Determine the [x, y] coordinate at the center of the cell enclosing the given text.  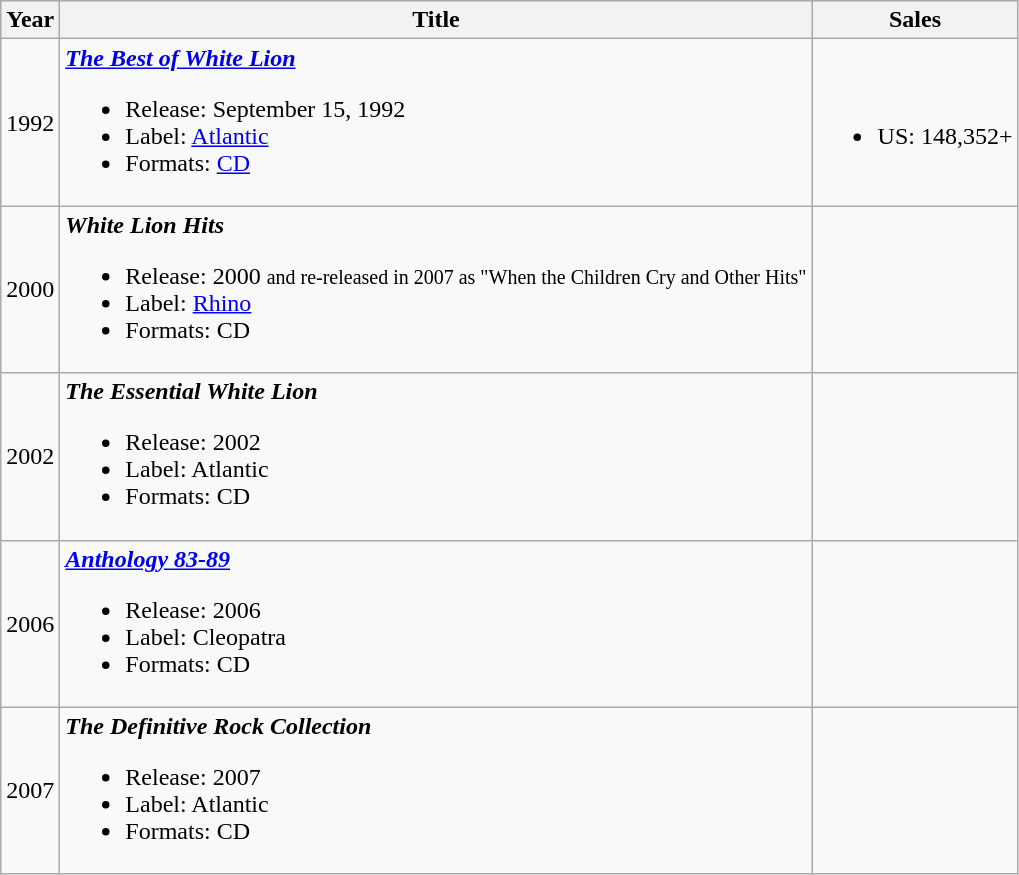
Sales [915, 20]
2002 [30, 456]
The Essential White LionRelease: 2002Label: AtlanticFormats: CD [436, 456]
White Lion HitsRelease: 2000 and re-released in 2007 as "When the Children Cry and Other Hits"Label: RhinoFormats: CD [436, 290]
2000 [30, 290]
Anthology 83-89Release: 2006Label: CleopatraFormats: CD [436, 624]
1992 [30, 122]
Title [436, 20]
US: 148,352+ [915, 122]
The Definitive Rock CollectionRelease: 2007Label: AtlanticFormats: CD [436, 790]
Year [30, 20]
2007 [30, 790]
The Best of White LionRelease: September 15, 1992Label: AtlanticFormats: CD [436, 122]
2006 [30, 624]
